Detect which cell encompasses the target text, then output its [x, y] center coordinate. 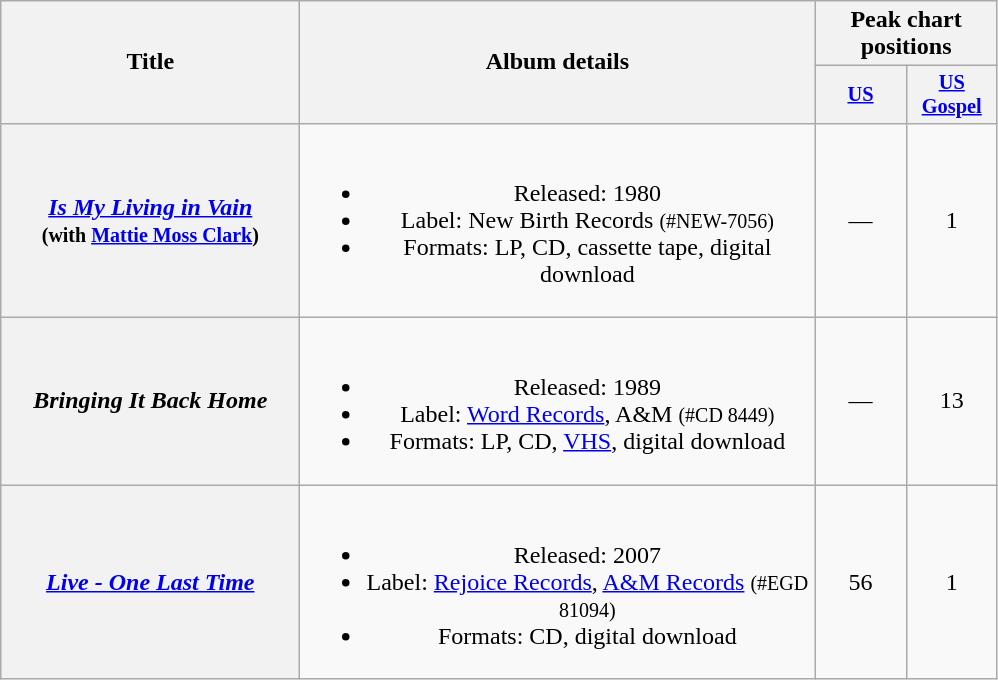
Peak chart positions [906, 34]
56 [860, 582]
Is My Living in Vain(with Mattie Moss Clark) [150, 220]
Released: 1980Label: New Birth Records (#NEW-7056)Formats: LP, CD, cassette tape, digital download [558, 220]
Title [150, 62]
US [860, 95]
Released: 2007Label: Rejoice Records, A&M Records (#EGD 81094)Formats: CD, digital download [558, 582]
13 [952, 402]
Bringing It Back Home [150, 402]
Released: 1989Label: Word Records, A&M (#CD 8449)Formats: LP, CD, VHS, digital download [558, 402]
USGospel [952, 95]
Album details [558, 62]
Live - One Last Time [150, 582]
